Output the [x, y] coordinate of the center of the cell containing the given text.  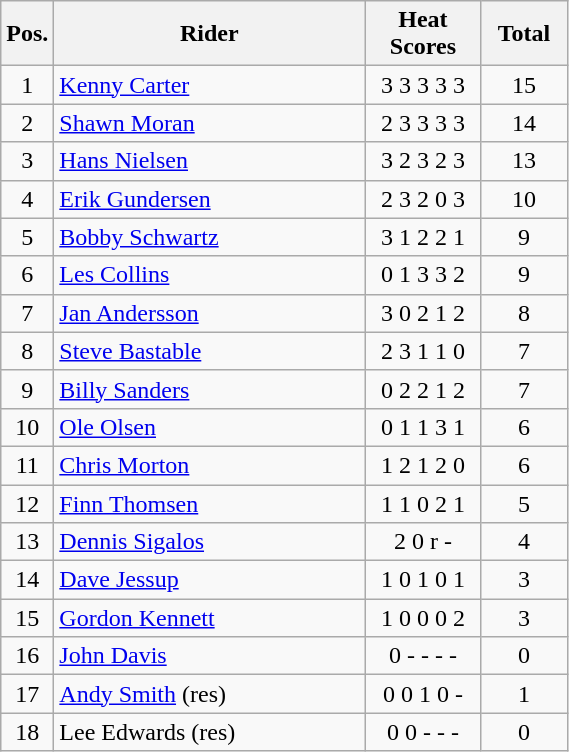
Shawn Moran [210, 123]
Rider [210, 34]
0 - - - - [423, 656]
0 1 1 3 1 [423, 427]
0 0 1 0 - [423, 694]
1 0 0 0 2 [423, 618]
1 2 1 2 0 [423, 465]
Dave Jessup [210, 580]
John Davis [210, 656]
3 1 2 2 1 [423, 237]
Pos. [28, 34]
0 0 - - - [423, 732]
Finn Thomsen [210, 503]
0 1 3 3 2 [423, 275]
2 3 3 3 3 [423, 123]
Gordon Kennett [210, 618]
2 0 r - [423, 542]
Total [524, 34]
Ole Olsen [210, 427]
Billy Sanders [210, 389]
Dennis Sigalos [210, 542]
18 [28, 732]
3 0 2 1 2 [423, 313]
11 [28, 465]
1 1 0 2 1 [423, 503]
Andy Smith (res) [210, 694]
Jan Andersson [210, 313]
Lee Edwards (res) [210, 732]
16 [28, 656]
Chris Morton [210, 465]
Kenny Carter [210, 85]
Heat Scores [423, 34]
3 2 3 2 3 [423, 161]
Hans Nielsen [210, 161]
Bobby Schwartz [210, 237]
3 3 3 3 3 [423, 85]
2 3 2 0 3 [423, 199]
17 [28, 694]
Erik Gundersen [210, 199]
2 3 1 1 0 [423, 351]
2 [28, 123]
0 2 2 1 2 [423, 389]
1 0 1 0 1 [423, 580]
12 [28, 503]
Les Collins [210, 275]
Steve Bastable [210, 351]
